Search for the cell housing the specified text and yield its (x, y) center coordinate. 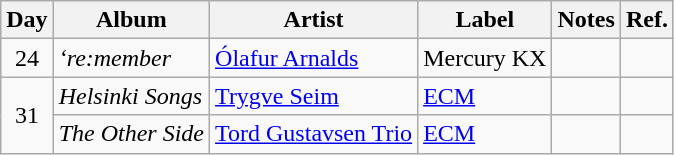
31 (27, 115)
Day (27, 20)
Notes (586, 20)
Artist (314, 20)
24 (27, 58)
Trygve Seim (314, 96)
‘re:member (131, 58)
Mercury KX (485, 58)
Label (485, 20)
Ref. (646, 20)
Helsinki Songs (131, 96)
Ólafur Arnalds (314, 58)
Album (131, 20)
The Other Side (131, 134)
Tord Gustavsen Trio (314, 134)
